Return the [X, Y] coordinate for the center point of the cell that contains the specified text.  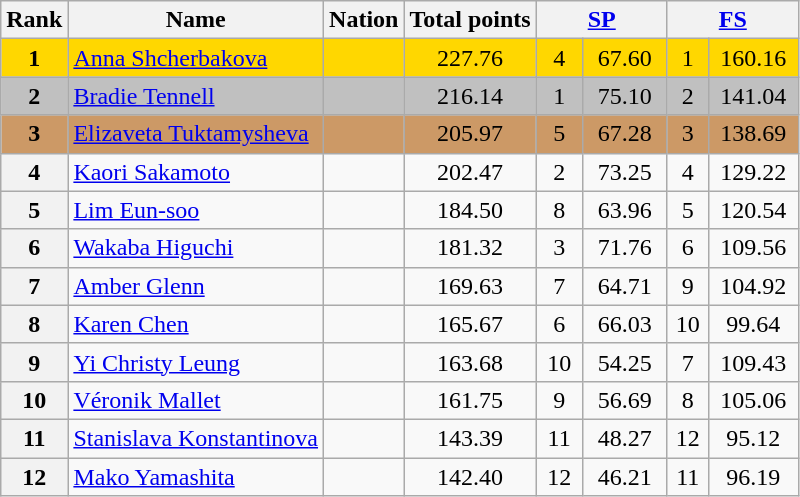
67.60 [624, 58]
Stanislava Konstantinova [196, 438]
120.54 [753, 210]
169.63 [470, 286]
Kaori Sakamoto [196, 172]
63.96 [624, 210]
143.39 [470, 438]
67.28 [624, 134]
Nation [364, 20]
161.75 [470, 400]
165.67 [470, 324]
Rank [34, 20]
Véronik Mallet [196, 400]
48.27 [624, 438]
Total points [470, 20]
SP [602, 20]
96.19 [753, 477]
64.71 [624, 286]
105.06 [753, 400]
Mako Yamashita [196, 477]
Karen Chen [196, 324]
202.47 [470, 172]
46.21 [624, 477]
71.76 [624, 248]
Elizaveta Tuktamysheva [196, 134]
141.04 [753, 96]
227.76 [470, 58]
109.43 [753, 362]
129.22 [753, 172]
181.32 [470, 248]
109.56 [753, 248]
Yi Christy Leung [196, 362]
216.14 [470, 96]
FS [732, 20]
56.69 [624, 400]
205.97 [470, 134]
Name [196, 20]
Lim Eun-soo [196, 210]
73.25 [624, 172]
66.03 [624, 324]
Anna Shcherbakova [196, 58]
184.50 [470, 210]
54.25 [624, 362]
Bradie Tennell [196, 96]
Wakaba Higuchi [196, 248]
75.10 [624, 96]
99.64 [753, 324]
142.40 [470, 477]
163.68 [470, 362]
95.12 [753, 438]
160.16 [753, 58]
Amber Glenn [196, 286]
104.92 [753, 286]
138.69 [753, 134]
